Capture the cell that displays the provided text and extract its [X, Y] central coordinate. 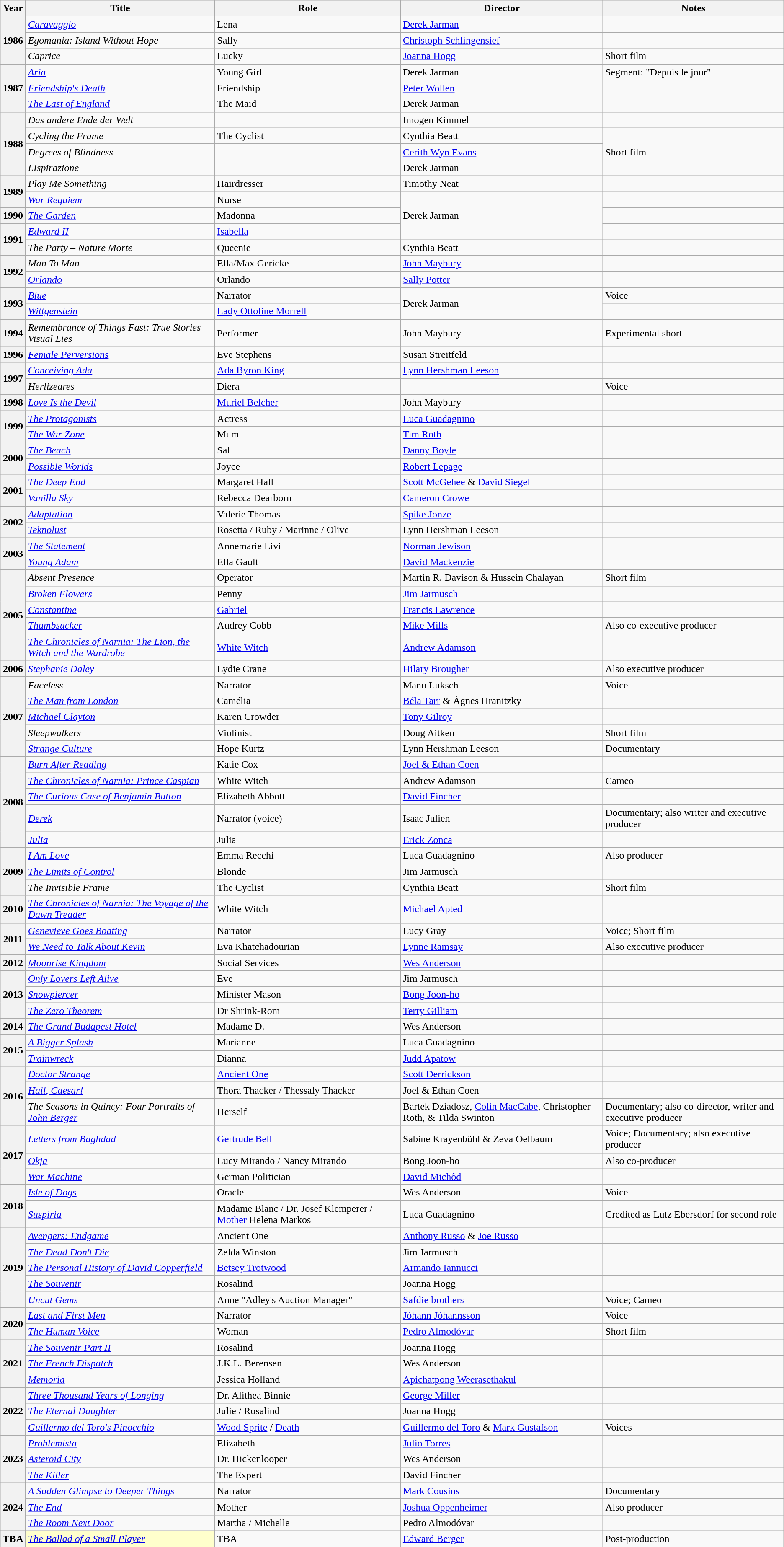
Friendship [308, 88]
Elizabeth Abbott [308, 797]
1990 [13, 216]
The Man from London [120, 701]
Scott McGehee & David Siegel [502, 482]
Timothy Neat [502, 184]
2002 [13, 522]
Jóhann Jóhannsson [502, 1316]
Teknolust [120, 530]
Narrator (voice) [308, 818]
Egomania: Island Without Hope [120, 40]
Rebecca Dearborn [308, 498]
Eve Stephens [308, 354]
Man To Man [120, 264]
Hairdresser [308, 184]
Francis Lawrence [502, 610]
The Invisible Frame [120, 887]
The Seasons in Quincy: Four Portraits of John Berger [120, 1112]
Cameron Crowe [502, 498]
Female Perversions [120, 354]
The Chronicles of Narnia: The Voyage of the Dawn Treader [120, 909]
1989 [13, 191]
Annemarie Livi [308, 546]
1987 [13, 88]
The Grand Budapest Hotel [120, 1027]
Thora Thacker / Thessaly Thacker [308, 1090]
Sal [308, 450]
A Sudden Glimpse to Deeper Things [120, 1491]
Minister Mason [308, 994]
Martha / Michelle [308, 1523]
Aria [120, 72]
Avengers: Endgame [120, 1236]
Constantine [120, 610]
Madame Blanc / Dr. Josef Klemperer / Mother Helena Markos [308, 1214]
Suspiria [120, 1214]
The Eternal Daughter [120, 1411]
Lucy Mirando / Nancy Mirando [308, 1161]
Blonde [308, 872]
Mike Mills [502, 626]
Edward II [120, 232]
1993 [13, 303]
Problemista [120, 1443]
Doug Aitken [502, 733]
Cameo [694, 781]
Sally Potter [502, 279]
Mum [308, 434]
The Human Voice [120, 1332]
1992 [13, 272]
Scott Derrickson [502, 1074]
Burn After Reading [120, 765]
Michael Clayton [120, 717]
The Souvenir [120, 1283]
Lucky [308, 56]
Madame D. [308, 1027]
Possible Worlds [120, 466]
Cycling the Frame [120, 136]
Jessica Holland [308, 1379]
The Last of England [120, 104]
Friendship's Death [120, 88]
Robert Lepage [502, 466]
Trainwreck [120, 1058]
Doctor Strange [120, 1074]
Katie Cox [308, 765]
Caprice [120, 56]
Ella/Max Gericke [308, 264]
Derek [120, 818]
1986 [13, 40]
David Michôd [502, 1177]
Asteroid City [120, 1459]
Also co-executive producer [694, 626]
Genevieve Goes Boating [120, 931]
The Limits of Control [120, 872]
Audrey Cobb [308, 626]
The Room Next Door [120, 1523]
Erick Zonca [502, 840]
Lydie Crane [308, 669]
Post-production [694, 1539]
1997 [13, 378]
Violinist [308, 733]
The Party – Nature Morte [120, 248]
Christoph Schlingensief [502, 40]
1999 [13, 426]
Camélia [308, 701]
The War Zone [120, 434]
Ada Byron King [308, 370]
Lucy Gray [502, 931]
George Miller [502, 1395]
Uncut Gems [120, 1299]
2015 [13, 1050]
War Requiem [120, 200]
Lynne Ramsay [502, 947]
Isaac Julien [502, 818]
Young Girl [308, 72]
Degrees of Blindness [120, 152]
The Curious Case of Benjamin Button [120, 797]
Last and First Men [120, 1316]
War Machine [120, 1177]
Susan Streitfeld [502, 354]
Anthony Russo & Joe Russo [502, 1236]
1991 [13, 240]
Vanilla Sky [120, 498]
Documentary; also co-director, writer and executive producer [694, 1112]
Experimental short [694, 333]
Hail, Caesar! [120, 1090]
Segment: "Depuis le jour" [694, 72]
Manu Luksch [502, 685]
Performer [308, 333]
Gabriel [308, 610]
Caravaggio [120, 24]
2024 [13, 1507]
Title [120, 8]
A Bigger Splash [120, 1043]
2007 [13, 717]
Play Me Something [120, 184]
The Dead Don't Die [120, 1252]
Terry Gilliam [502, 1010]
Wittgenstein [120, 311]
Valerie Thomas [308, 514]
Bartek Dziadosz, Colin MacCabe, Christopher Roth, & Tilda Swinton [502, 1112]
Ella Gault [308, 562]
David Mackenzie [502, 562]
Margaret Hall [308, 482]
Three Thousand Years of Longing [120, 1395]
Eve [308, 978]
The Chronicles of Narnia: Prince Caspian [120, 781]
Nurse [308, 200]
The Killer [120, 1475]
Judd Apatow [502, 1058]
Apichatpong Weerasethakul [502, 1379]
The Expert [308, 1475]
Also co-producer [694, 1161]
2013 [13, 994]
Edward Berger [502, 1539]
2017 [13, 1155]
Tony Gilroy [502, 717]
Lady Ottoline Morrell [308, 311]
2010 [13, 909]
Moonrise Kingdom [120, 962]
Okja [120, 1161]
Strange Culture [120, 749]
Julie / Rosalind [308, 1411]
Emma Recchi [308, 856]
2021 [13, 1363]
Penny [308, 594]
2014 [13, 1027]
Das andere Ende der Welt [120, 120]
Sleepwalkers [120, 733]
Anne "Adley's Auction Manager" [308, 1299]
Joshua Oppenheimer [502, 1507]
The Personal History of David Copperfield [120, 1268]
Norman Jewison [502, 546]
Gertrude Bell [308, 1139]
Notes [694, 8]
Herlizeares [120, 386]
2000 [13, 458]
Danny Boyle [502, 450]
Actress [308, 418]
Joyce [308, 466]
2011 [13, 939]
Wood Sprite / Death [308, 1427]
Remembrance of Things Fast: True Stories Visual Lies [120, 333]
Guillermo del Toro & Mark Gustafson [502, 1427]
Peter Wollen [502, 88]
Tim Roth [502, 434]
2016 [13, 1096]
Madonna [308, 216]
Only Lovers Left Alive [120, 978]
Isabella [308, 232]
German Politician [308, 1177]
Voice; Documentary; also executive producer [694, 1139]
Hilary Brougher [502, 669]
Eva Khatchadourian [308, 947]
Love Is the Devil [120, 402]
The Zero Theorem [120, 1010]
Voices [694, 1427]
Absent Presence [120, 578]
The Protagonists [120, 418]
I Am Love [120, 856]
2022 [13, 1411]
Social Services [308, 962]
Rosetta / Ruby / Marinne / Olive [308, 530]
Letters from Baghdad [120, 1139]
2020 [13, 1324]
Diera [308, 386]
Dianna [308, 1058]
Guillermo del Toro's Pinocchio [120, 1427]
Oracle [308, 1193]
2019 [13, 1268]
Mother [308, 1507]
Broken Flowers [120, 594]
Memoria [120, 1379]
Thumbsucker [120, 626]
2009 [13, 872]
Stephanie Daley [120, 669]
Sabine Krayenbühl & Zeva Oelbaum [502, 1139]
The Garden [120, 216]
Snowpiercer [120, 994]
Operator [308, 578]
Julio Torres [502, 1443]
Voice; Short film [694, 931]
2003 [13, 554]
The Beach [120, 450]
2018 [13, 1206]
Lena [308, 24]
1994 [13, 333]
Isle of Dogs [120, 1193]
Elizabeth [308, 1443]
Faceless [120, 685]
Herself [308, 1112]
Dr. Hickenlooper [308, 1459]
Muriel Belcher [308, 402]
Michael Apted [502, 909]
Documentary; also writer and executive producer [694, 818]
2005 [13, 615]
Zelda Winston [308, 1252]
2012 [13, 962]
2023 [13, 1459]
Dr. Alithea Binnie [308, 1395]
Young Adam [120, 562]
Credited as Lutz Ebersdorf for second role [694, 1214]
Imogen Kimmel [502, 120]
The Statement [120, 546]
Hope Kurtz [308, 749]
Voice; Cameo [694, 1299]
The Souvenir Part II [120, 1348]
Karen Crowder [308, 717]
We Need to Talk About Kevin [120, 947]
Cerith Wyn Evans [502, 152]
Armando Iannucci [502, 1268]
The End [120, 1507]
Woman [308, 1332]
J.K.L. Berensen [308, 1363]
1998 [13, 402]
Dr Shrink-Rom [308, 1010]
Betsey Trotwood [308, 1268]
Martin R. Davison & Hussein Chalayan [502, 578]
2008 [13, 802]
Adaptation [120, 514]
The Ballad of a Small Player [120, 1539]
LIspirazione [120, 168]
The Chronicles of Narnia: The Lion, the Witch and the Wardrobe [120, 647]
The Deep End [120, 482]
2001 [13, 490]
Spike Jonze [502, 514]
Queenie [308, 248]
Béla Tarr & Ágnes Hranitzky [502, 701]
Blue [120, 295]
The French Dispatch [120, 1363]
Conceiving Ada [120, 370]
Sally [308, 40]
Marianne [308, 1043]
Mark Cousins [502, 1491]
Role [308, 8]
The Maid [308, 104]
1988 [13, 144]
Year [13, 8]
Director [502, 8]
Safdie brothers [502, 1299]
2006 [13, 669]
1996 [13, 354]
